For the text-containing cell, return its midpoint in [X, Y] coordinate format. 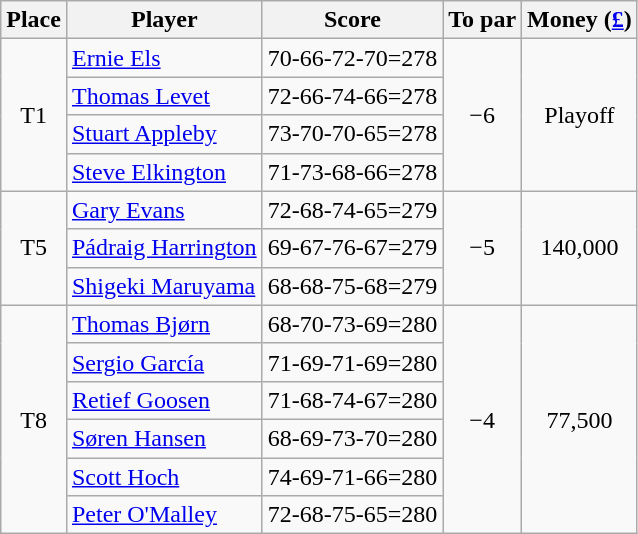
71-68-74-67=280 [352, 400]
Søren Hansen [164, 438]
Money (£) [580, 20]
Playoff [580, 115]
Thomas Levet [164, 96]
Score [352, 20]
−4 [482, 419]
68-68-75-68=279 [352, 286]
T5 [34, 248]
74-69-71-66=280 [352, 477]
Peter O'Malley [164, 515]
To par [482, 20]
−6 [482, 115]
Thomas Bjørn [164, 324]
Place [34, 20]
68-69-73-70=280 [352, 438]
Retief Goosen [164, 400]
Pádraig Harrington [164, 248]
Player [164, 20]
Sergio García [164, 362]
Steve Elkington [164, 172]
69-67-76-67=279 [352, 248]
72-66-74-66=278 [352, 96]
72-68-74-65=279 [352, 210]
140,000 [580, 248]
Stuart Appleby [164, 134]
77,500 [580, 419]
T1 [34, 115]
71-73-68-66=278 [352, 172]
68-70-73-69=280 [352, 324]
−5 [482, 248]
Shigeki Maruyama [164, 286]
70-66-72-70=278 [352, 58]
71-69-71-69=280 [352, 362]
73-70-70-65=278 [352, 134]
Ernie Els [164, 58]
T8 [34, 419]
72-68-75-65=280 [352, 515]
Gary Evans [164, 210]
Scott Hoch [164, 477]
